Find where the given text appears and provide that cell's center as [x, y] coordinate. 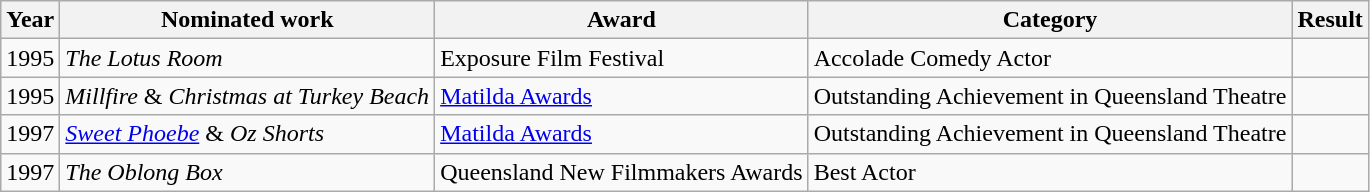
Nominated work [248, 20]
Queensland New Filmmakers Awards [622, 172]
Sweet Phoebe & Oz Shorts [248, 134]
Award [622, 20]
Best Actor [1050, 172]
Exposure Film Festival [622, 58]
Millfire & Christmas at Turkey Beach [248, 96]
The Oblong Box [248, 172]
The Lotus Room [248, 58]
Year [30, 20]
Result [1330, 20]
Accolade Comedy Actor [1050, 58]
Category [1050, 20]
